Determine the (X, Y) coordinate at the center of the cell enclosing the given text.  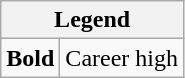
Legend (92, 20)
Career high (122, 58)
Bold (30, 58)
